Search for the cell housing the specified text and yield its (x, y) center coordinate. 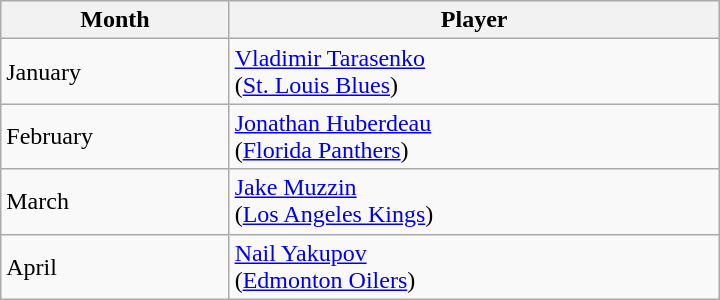
Month (115, 20)
Player (474, 20)
March (115, 202)
February (115, 136)
Vladimir Tarasenko(St. Louis Blues) (474, 72)
Jake Muzzin(Los Angeles Kings) (474, 202)
Nail Yakupov(Edmonton Oilers) (474, 266)
Jonathan Huberdeau(Florida Panthers) (474, 136)
January (115, 72)
April (115, 266)
